Search for the cell housing the specified text and yield its (x, y) center coordinate. 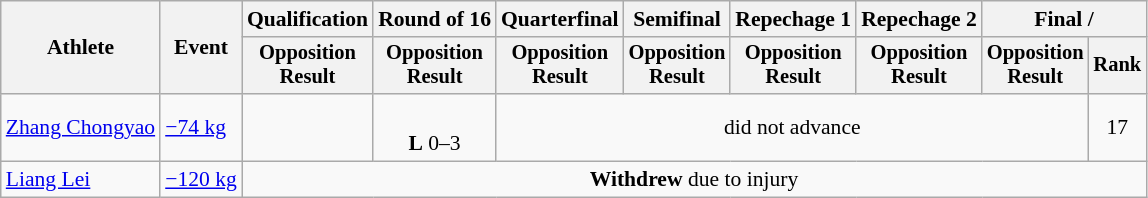
Qualification (308, 19)
did not advance (792, 128)
Quarterfinal (560, 19)
Semifinal (678, 19)
−120 kg (201, 179)
Final / (1064, 19)
Zhang Chongyao (80, 128)
Rank (1118, 66)
17 (1118, 128)
−74 kg (201, 128)
Athlete (80, 48)
L 0–3 (434, 128)
Round of 16 (434, 19)
Event (201, 48)
Liang Lei (80, 179)
Repechage 1 (793, 19)
Withdrew due to injury (694, 179)
Repechage 2 (919, 19)
